Extract the (X, Y) coordinate from the center of the cell holding the provided text.  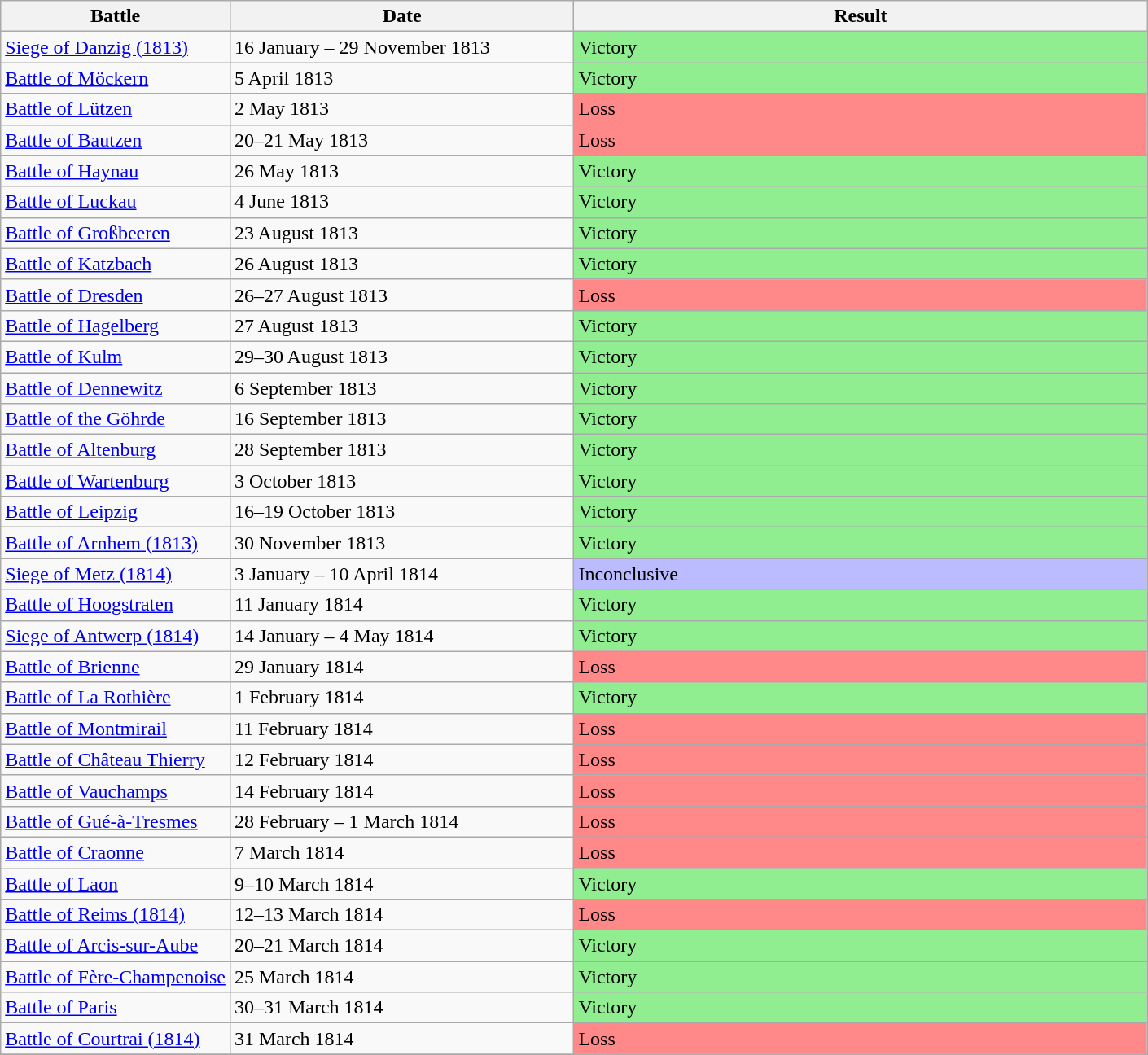
Battle of Courtrai (1814) (116, 1039)
16 January – 29 November 1813 (401, 47)
Battle of the Göhrde (116, 419)
Battle of Laon (116, 883)
9–10 March 1814 (401, 883)
29–30 August 1813 (401, 357)
16–19 October 1813 (401, 512)
Battle of Brienne (116, 667)
Battle of Großbeeren (116, 233)
Battle of Craonne (116, 852)
Battle of Dennewitz (116, 388)
Battle of Katzbach (116, 264)
31 March 1814 (401, 1039)
11 February 1814 (401, 729)
12 February 1814 (401, 760)
26 May 1813 (401, 171)
Battle of Kulm (116, 357)
Siege of Antwerp (1814) (116, 636)
Siege of Metz (1814) (116, 574)
Battle of Bautzen (116, 140)
Battle of Haynau (116, 171)
23 August 1813 (401, 233)
Battle of Hoogstraten (116, 605)
Battle of Leipzig (116, 512)
2 May 1813 (401, 109)
14 January – 4 May 1814 (401, 636)
Battle of Château Thierry (116, 760)
Battle of Dresden (116, 295)
20–21 March 1814 (401, 946)
14 February 1814 (401, 790)
Battle of Wartenburg (116, 481)
Inconclusive (861, 574)
Battle of Lützen (116, 109)
Battle of Luckau (116, 202)
1 February 1814 (401, 698)
Battle of Hagelberg (116, 326)
Date (401, 16)
Battle of Fère-Champenoise (116, 977)
4 June 1813 (401, 202)
30–31 March 1814 (401, 1008)
26–27 August 1813 (401, 295)
Battle of Montmirail (116, 729)
7 March 1814 (401, 852)
30 November 1813 (401, 543)
Battle of Arnhem (1813) (116, 543)
Battle of Gué-à-Tresmes (116, 821)
27 August 1813 (401, 326)
6 September 1813 (401, 388)
Battle of Möckern (116, 78)
20–21 May 1813 (401, 140)
26 August 1813 (401, 264)
16 September 1813 (401, 419)
Battle of Altenburg (116, 450)
Battle of La Rothière (116, 698)
3 January – 10 April 1814 (401, 574)
11 January 1814 (401, 605)
Battle of Paris (116, 1008)
Result (861, 16)
Battle of Reims (1814) (116, 915)
Battle (116, 16)
3 October 1813 (401, 481)
29 January 1814 (401, 667)
Battle of Vauchamps (116, 790)
25 March 1814 (401, 977)
5 April 1813 (401, 78)
28 September 1813 (401, 450)
28 February – 1 March 1814 (401, 821)
Battle of Arcis-sur-Aube (116, 946)
12–13 March 1814 (401, 915)
Siege of Danzig (1813) (116, 47)
